Pinpoint the cell where the given text exists, returning its (X, Y) midpoint coordinate. 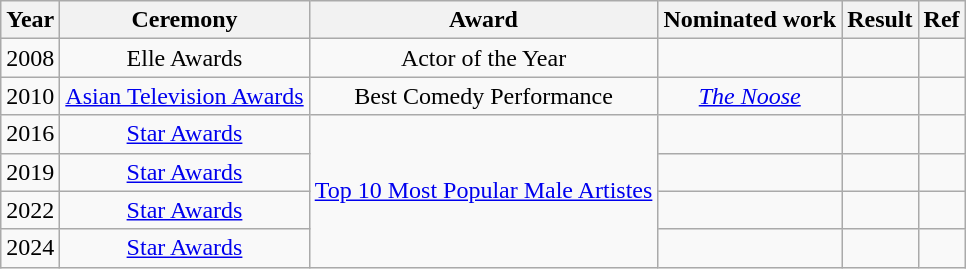
2022 (30, 210)
Ref (942, 20)
Nominated work (750, 20)
The Noose (750, 96)
2008 (30, 58)
Top 10 Most Popular Male Artistes (484, 191)
Asian Television Awards (184, 96)
Actor of the Year (484, 58)
Elle Awards (184, 58)
2010 (30, 96)
Best Comedy Performance (484, 96)
Award (484, 20)
2024 (30, 248)
Year (30, 20)
Ceremony (184, 20)
2016 (30, 134)
Result (880, 20)
2019 (30, 172)
